Locate the cell with the specified text and output its [x, y] center coordinate. 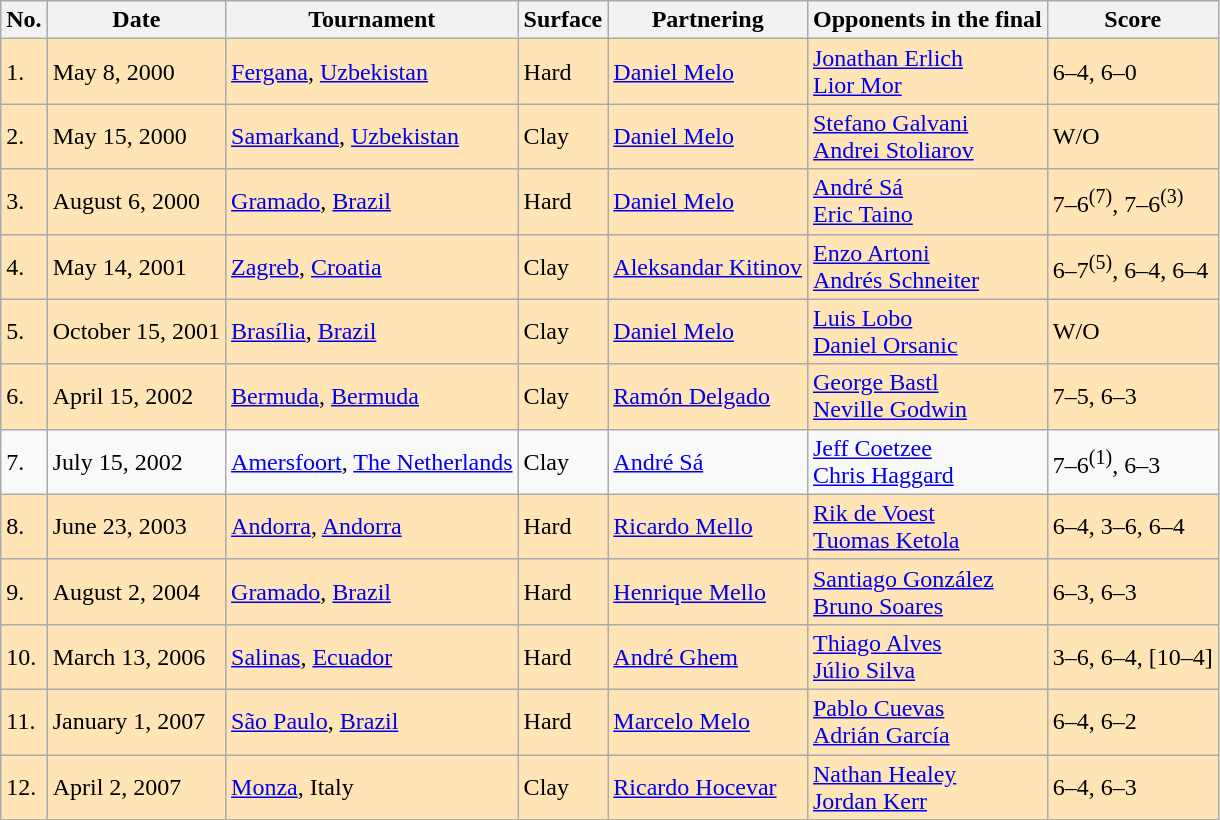
George Bastl Neville Godwin [927, 396]
Thiago Alves Júlio Silva [927, 656]
Jonathan Erlich Lior Mor [927, 72]
André Ghem [708, 656]
André Sá Eric Taino [927, 202]
January 1, 2007 [136, 722]
Pablo Cuevas Adrián García [927, 722]
Ricardo Mello [708, 526]
6–7(5), 6–4, 6–4 [1132, 266]
October 15, 2001 [136, 332]
No. [24, 20]
August 2, 2004 [136, 592]
11. [24, 722]
1. [24, 72]
Ramón Delgado [708, 396]
Fergana, Uzbekistan [372, 72]
7–6(7), 7–6(3) [1132, 202]
6–4, 6–3 [1132, 786]
May 14, 2001 [136, 266]
Amersfoort, The Netherlands [372, 462]
Marcelo Melo [708, 722]
7–6(1), 6–3 [1132, 462]
Andorra, Andorra [372, 526]
São Paulo, Brazil [372, 722]
August 6, 2000 [136, 202]
3. [24, 202]
Tournament [372, 20]
6–4, 6–2 [1132, 722]
Brasília, Brazil [372, 332]
Jeff Coetzee Chris Haggard [927, 462]
Samarkand, Uzbekistan [372, 136]
12. [24, 786]
6–4, 3–6, 6–4 [1132, 526]
Luis Lobo Daniel Orsanic [927, 332]
Opponents in the final [927, 20]
May 15, 2000 [136, 136]
Monza, Italy [372, 786]
7–5, 6–3 [1132, 396]
March 13, 2006 [136, 656]
May 8, 2000 [136, 72]
6. [24, 396]
Score [1132, 20]
10. [24, 656]
Rik de Voest Tuomas Ketola [927, 526]
Santiago González Bruno Soares [927, 592]
7. [24, 462]
Partnering [708, 20]
Aleksandar Kitinov [708, 266]
Stefano Galvani Andrei Stoliarov [927, 136]
Henrique Mello [708, 592]
Zagreb, Croatia [372, 266]
5. [24, 332]
June 23, 2003 [136, 526]
6–3, 6–3 [1132, 592]
Bermuda, Bermuda [372, 396]
André Sá [708, 462]
4. [24, 266]
9. [24, 592]
Nathan Healey Jordan Kerr [927, 786]
April 2, 2007 [136, 786]
Date [136, 20]
Surface [563, 20]
2. [24, 136]
Ricardo Hocevar [708, 786]
Enzo Artoni Andrés Schneiter [927, 266]
8. [24, 526]
April 15, 2002 [136, 396]
July 15, 2002 [136, 462]
3–6, 6–4, [10–4] [1132, 656]
6–4, 6–0 [1132, 72]
Salinas, Ecuador [372, 656]
